Provide the (X, Y) coordinate of the cell's center where the given text is located.  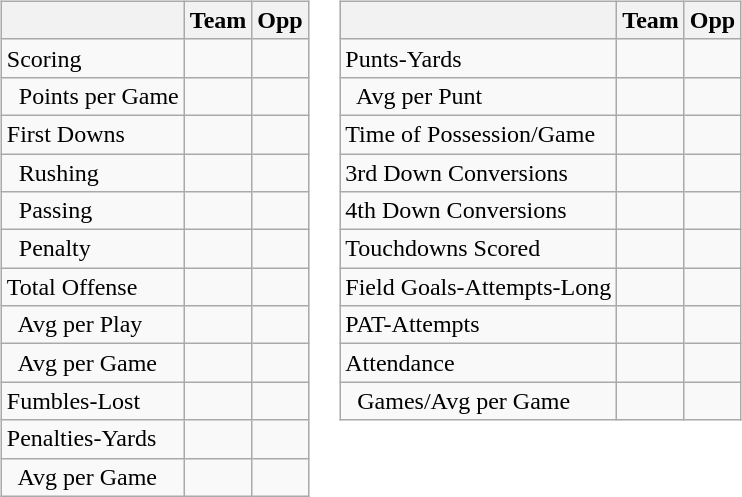
Rushing (92, 173)
Penalties-Yards (92, 439)
PAT-Attempts (478, 325)
First Downs (92, 134)
4th Down Conversions (478, 211)
Punts-Yards (478, 58)
Penalty (92, 249)
Scoring (92, 58)
Avg per Punt (478, 96)
Total Offense (92, 287)
Field Goals-Attempts-Long (478, 287)
Fumbles-Lost (92, 401)
Attendance (478, 363)
Games/Avg per Game (478, 401)
Touchdowns Scored (478, 249)
Avg per Play (92, 325)
Time of Possession/Game (478, 134)
Points per Game (92, 96)
3rd Down Conversions (478, 173)
Passing (92, 211)
